From the cell containing the given text, extract its center point as [x, y] coordinate. 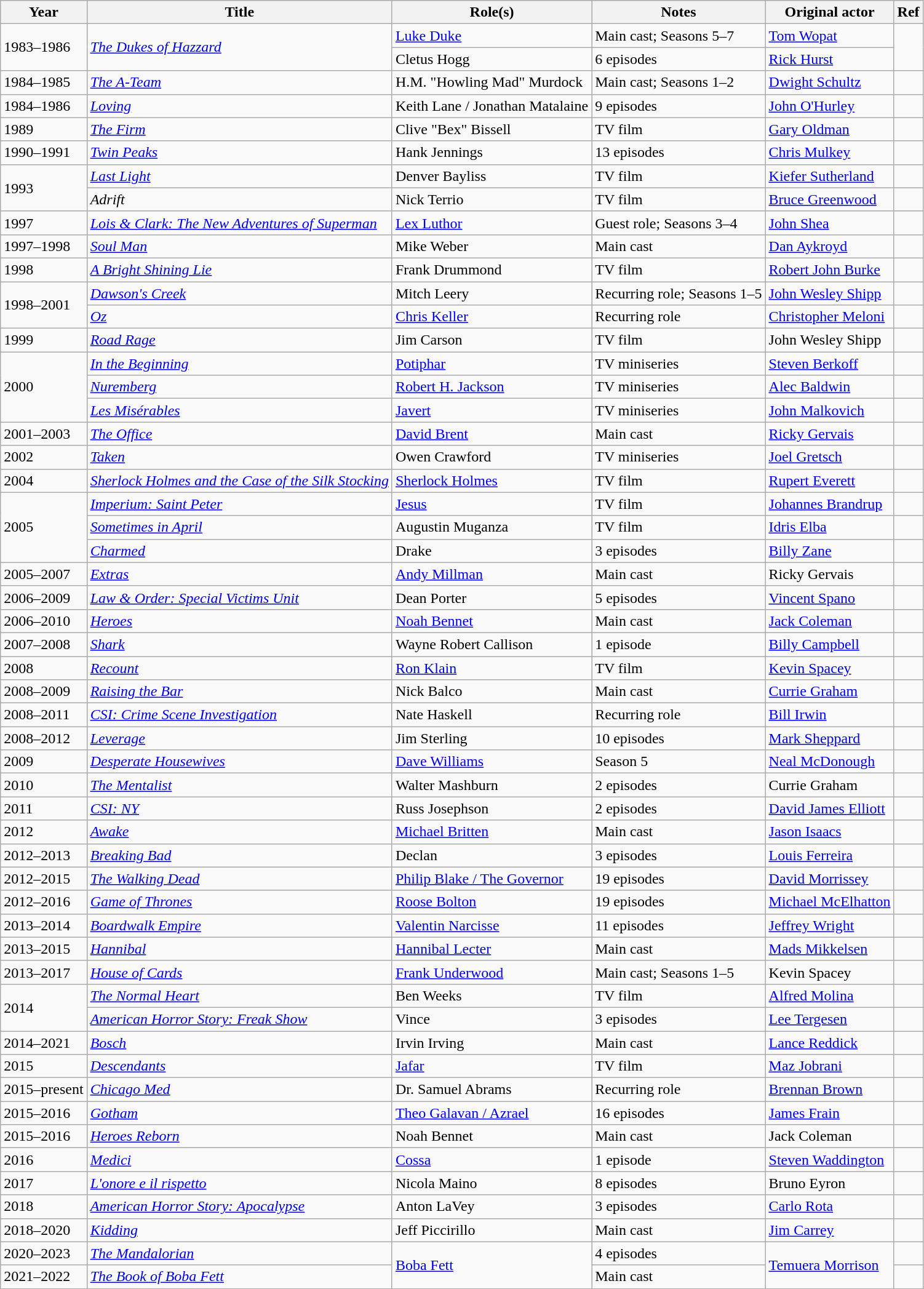
Alfred Molina [829, 996]
2007–2008 [44, 644]
Twin Peaks [239, 153]
Bosch [239, 1043]
The Mandalorian [239, 1253]
2000 [44, 387]
2013–2014 [44, 925]
Charmed [239, 551]
Steven Berkoff [829, 364]
Sometimes in April [239, 527]
2012–2015 [44, 879]
9 episodes [679, 106]
Lex Luthor [492, 223]
Kidding [239, 1230]
2001–2003 [44, 434]
5 episodes [679, 597]
Hannibal [239, 949]
1997–1998 [44, 246]
CSI: NY [239, 808]
2009 [44, 762]
Philip Blake / The Governor [492, 879]
Louis Ferreira [829, 855]
Main cast; Seasons 1–2 [679, 82]
Nate Haskell [492, 715]
Imperium: Saint Peter [239, 504]
Joel Gretsch [829, 457]
Owen Crawford [492, 457]
Billy Zane [829, 551]
Adrift [239, 199]
Mark Sheppard [829, 738]
John Shea [829, 223]
CSI: Crime Scene Investigation [239, 715]
House of Cards [239, 972]
Lee Tergesen [829, 1019]
Jeffrey Wright [829, 925]
The Book of Boba Fett [239, 1277]
Jim Sterling [492, 738]
Vince [492, 1019]
Nick Balco [492, 692]
2008–2009 [44, 692]
Maz Jobrani [829, 1066]
Main cast; Seasons 5–7 [679, 36]
Augustin Muganza [492, 527]
David James Elliott [829, 808]
Leverage [239, 738]
Ref [908, 12]
Jafar [492, 1066]
Soul Man [239, 246]
Season 5 [679, 762]
Idris Elba [829, 527]
Loving [239, 106]
2014–2021 [44, 1043]
2015 [44, 1066]
16 episodes [679, 1113]
Bill Irwin [829, 715]
Medici [239, 1160]
Notes [679, 12]
Frank Underwood [492, 972]
Last Light [239, 176]
Chicago Med [239, 1090]
Denver Bayliss [492, 176]
Gotham [239, 1113]
Title [239, 12]
The A-Team [239, 82]
Roose Bolton [492, 902]
Cletus Hogg [492, 59]
Mads Mikkelsen [829, 949]
Nick Terrio [492, 199]
Recount [239, 668]
2008–2011 [44, 715]
2012 [44, 832]
Rick Hurst [829, 59]
Kiefer Sutherland [829, 176]
Role(s) [492, 12]
Billy Campbell [829, 644]
Heroes [239, 621]
2020–2023 [44, 1253]
Year [44, 12]
1999 [44, 340]
Russ Josephson [492, 808]
Lois & Clark: The New Adventures of Superman [239, 223]
2021–2022 [44, 1277]
Gary Oldman [829, 129]
2008–2012 [44, 738]
1983–1986 [44, 47]
Hank Jennings [492, 153]
In the Beginning [239, 364]
1998 [44, 269]
Jason Isaacs [829, 832]
Jim Carson [492, 340]
James Frain [829, 1113]
2008 [44, 668]
Recurring role; Seasons 1–5 [679, 293]
Walter Mashburn [492, 785]
1989 [44, 129]
1984–1985 [44, 82]
Theo Galavan / Azrael [492, 1113]
2005 [44, 527]
Road Rage [239, 340]
Valentin Narcisse [492, 925]
11 episodes [679, 925]
Sherlock Holmes and the Case of the Silk Stocking [239, 481]
Desperate Housewives [239, 762]
Dr. Samuel Abrams [492, 1090]
Nuremberg [239, 387]
John Malkovich [829, 410]
Dave Williams [492, 762]
Jim Carrey [829, 1230]
Johannes Brandrup [829, 504]
2017 [44, 1183]
Descendants [239, 1066]
Neal McDonough [829, 762]
Andy Millman [492, 574]
2013–2015 [44, 949]
2010 [44, 785]
The Dukes of Hazzard [239, 47]
The Mentalist [239, 785]
Wayne Robert Callison [492, 644]
Dwight Schultz [829, 82]
Drake [492, 551]
2002 [44, 457]
2012–2016 [44, 902]
Breaking Bad [239, 855]
David Morrissey [829, 879]
13 episodes [679, 153]
Brennan Brown [829, 1090]
Irvin Irving [492, 1043]
Rupert Everett [829, 481]
2005–2007 [44, 574]
10 episodes [679, 738]
2018–2020 [44, 1230]
Declan [492, 855]
2015–present [44, 1090]
Raising the Bar [239, 692]
2004 [44, 481]
Main cast; Seasons 1–5 [679, 972]
Dean Porter [492, 597]
Chris Keller [492, 317]
Bruno Eyron [829, 1183]
David Brent [492, 434]
The Walking Dead [239, 879]
Jesus [492, 504]
Anton LaVey [492, 1207]
The Office [239, 434]
Taken [239, 457]
Lance Reddick [829, 1043]
6 episodes [679, 59]
Sherlock Holmes [492, 481]
Tom Wopat [829, 36]
1984–1986 [44, 106]
2012–2013 [44, 855]
American Horror Story: Apocalypse [239, 1207]
2011 [44, 808]
American Horror Story: Freak Show [239, 1019]
Hannibal Lecter [492, 949]
H.M. "Howling Mad" Murdock [492, 82]
Nicola Maino [492, 1183]
Christopher Meloni [829, 317]
Les Misérables [239, 410]
Steven Waddington [829, 1160]
1997 [44, 223]
Heroes Reborn [239, 1136]
Carlo Rota [829, 1207]
2018 [44, 1207]
The Normal Heart [239, 996]
Robert H. Jackson [492, 387]
Mike Weber [492, 246]
John O'Hurley [829, 106]
Cossa [492, 1160]
1990–1991 [44, 153]
2014 [44, 1007]
Dan Aykroyd [829, 246]
The Firm [239, 129]
Shark [239, 644]
Game of Thrones [239, 902]
Extras [239, 574]
Mitch Leery [492, 293]
Javert [492, 410]
Awake [239, 832]
Ron Klain [492, 668]
1993 [44, 188]
Keith Lane / Jonathan Matalaine [492, 106]
Potiphar [492, 364]
8 episodes [679, 1183]
Law & Order: Special Victims Unit [239, 597]
2006–2009 [44, 597]
Boardwalk Empire [239, 925]
Dawson's Creek [239, 293]
2013–2017 [44, 972]
4 episodes [679, 1253]
Clive "Bex" Bissell [492, 129]
A Bright Shining Lie [239, 269]
Michael McElhatton [829, 902]
Vincent Spano [829, 597]
Alec Baldwin [829, 387]
2016 [44, 1160]
Frank Drummond [492, 269]
L'onore e il rispetto [239, 1183]
Bruce Greenwood [829, 199]
Chris Mulkey [829, 153]
Original actor [829, 12]
Luke Duke [492, 36]
Boba Fett [492, 1265]
1998–2001 [44, 305]
Guest role; Seasons 3–4 [679, 223]
Michael Britten [492, 832]
Ben Weeks [492, 996]
2006–2010 [44, 621]
Temuera Morrison [829, 1265]
Robert John Burke [829, 269]
Jeff Piccirillo [492, 1230]
Oz [239, 317]
